Capture the cell that displays the provided text and extract its [X, Y] central coordinate. 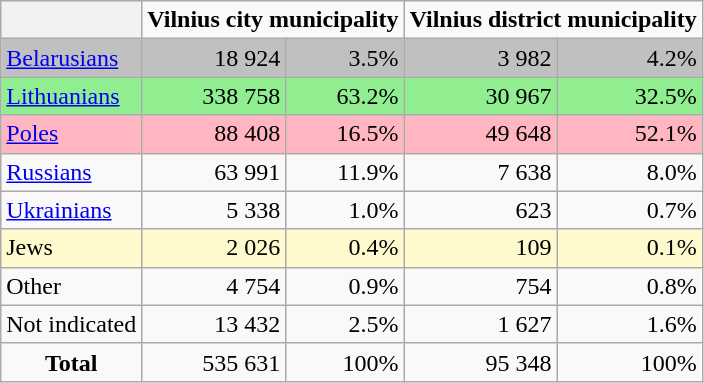
4 754 [214, 286]
Vilnius district municipality [553, 20]
3 982 [480, 58]
Russians [72, 172]
49 648 [480, 134]
Belarusians [72, 58]
623 [480, 210]
11.9% [345, 172]
Lithuanians [72, 96]
18 924 [214, 58]
32.5% [630, 96]
16.5% [345, 134]
95 348 [480, 362]
5 338 [214, 210]
Not indicated [72, 324]
63.2% [345, 96]
13 432 [214, 324]
2.5% [345, 324]
4.2% [630, 58]
2 026 [214, 248]
338 758 [214, 96]
0.7% [630, 210]
Ukrainians [72, 210]
1.6% [630, 324]
Jews [72, 248]
1 627 [480, 324]
88 408 [214, 134]
109 [480, 248]
8.0% [630, 172]
Poles [72, 134]
754 [480, 286]
Other [72, 286]
1.0% [345, 210]
7 638 [480, 172]
0.1% [630, 248]
30 967 [480, 96]
Total [72, 362]
0.4% [345, 248]
3.5% [345, 58]
0.8% [630, 286]
0.9% [345, 286]
63 991 [214, 172]
535 631 [214, 362]
52.1% [630, 134]
Vilnius city municipality [273, 20]
